Pinpoint the cell where the given text exists, returning its [X, Y] midpoint coordinate. 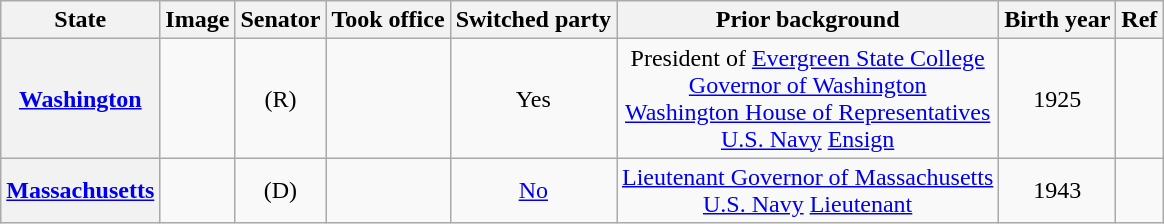
Switched party [533, 20]
(R) [280, 98]
Took office [388, 20]
Washington [80, 98]
(D) [280, 190]
Yes [533, 98]
1925 [1058, 98]
President of Evergreen State CollegeGovernor of WashingtonWashington House of RepresentativesU.S. Navy Ensign [807, 98]
Image [198, 20]
No [533, 190]
Lieutenant Governor of MassachusettsU.S. Navy Lieutenant [807, 190]
Birth year [1058, 20]
Senator [280, 20]
Massachusetts [80, 190]
Prior background [807, 20]
1943 [1058, 190]
State [80, 20]
Ref [1140, 20]
